Identify which cell holds the provided text, then report its (x, y) central coordinate. 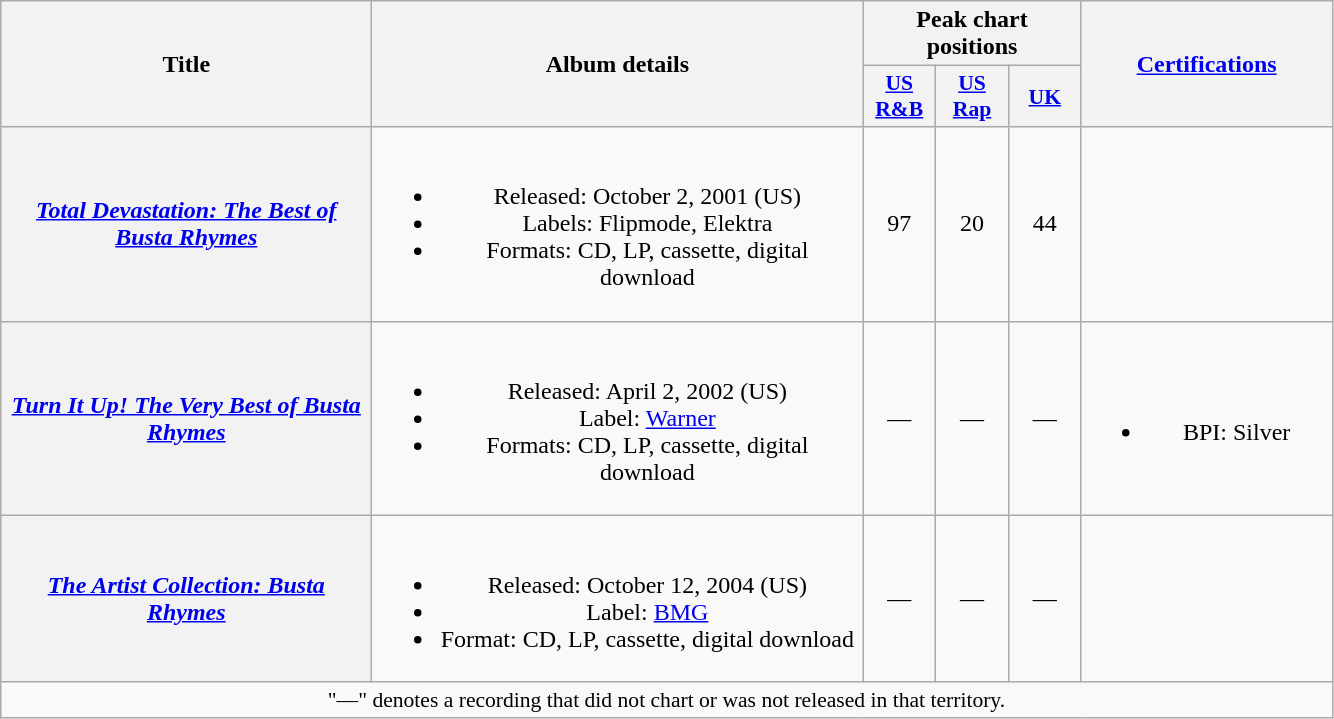
20 (972, 224)
UK (1044, 96)
Total Devastation: The Best of Busta Rhymes (186, 224)
"—" denotes a recording that did not chart or was not released in that territory. (666, 700)
BPI: Silver (1206, 418)
Peak chart positions (972, 34)
Title (186, 64)
Album details (618, 64)
The Artist Collection: Busta Rhymes (186, 598)
USR&B (900, 96)
Released: October 2, 2001 (US)Labels: Flipmode, ElektraFormats: CD, LP, cassette, digital download (618, 224)
Certifications (1206, 64)
Released: October 12, 2004 (US)Label: BMGFormat: CD, LP, cassette, digital download (618, 598)
44 (1044, 224)
Released: April 2, 2002 (US)Label: WarnerFormats: CD, LP, cassette, digital download (618, 418)
USRap (972, 96)
Turn It Up! The Very Best of Busta Rhymes (186, 418)
97 (900, 224)
